Output the (x, y) coordinate of the center of the cell containing the given text.  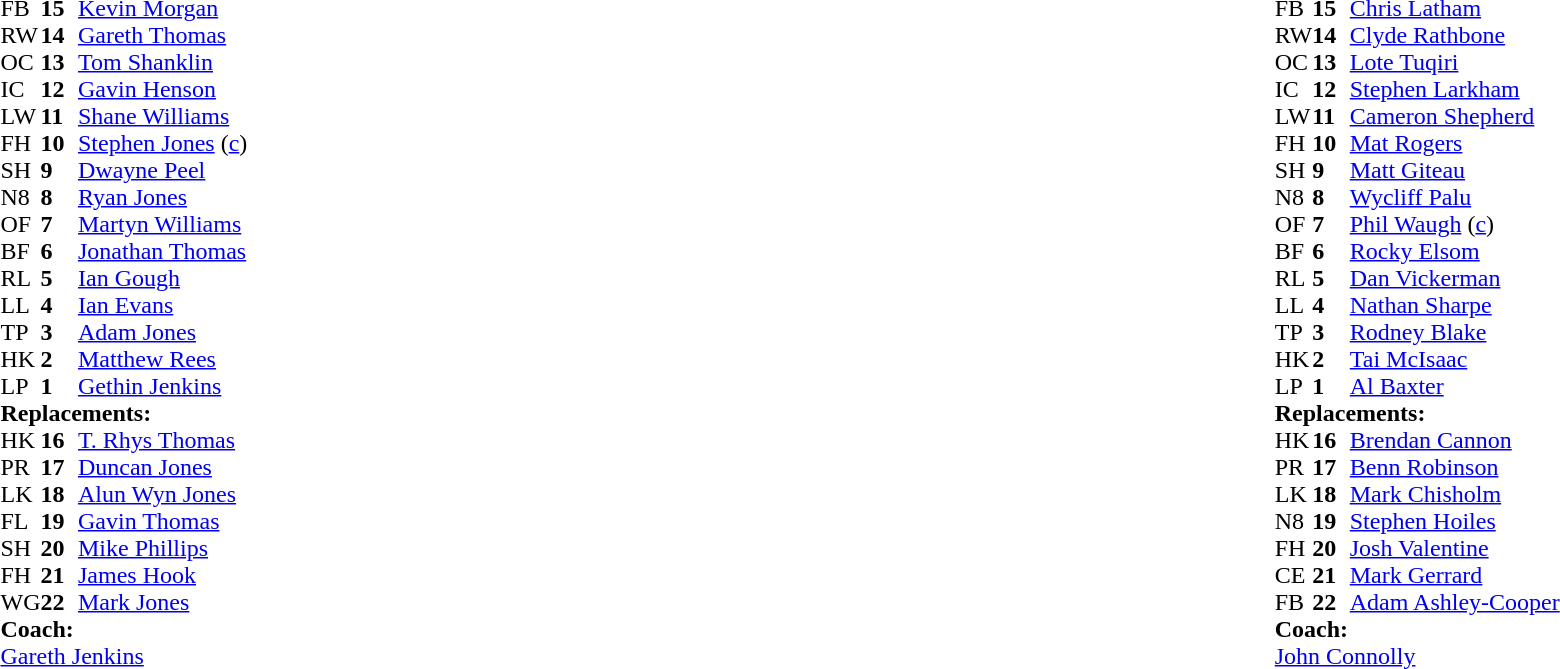
Gareth Jenkins (124, 656)
Brendan Cannon (1455, 440)
Mat Rogers (1455, 144)
Rocky Elsom (1455, 252)
Matt Giteau (1455, 170)
Mark Gerrard (1455, 576)
Mike Phillips (162, 548)
Stephen Hoiles (1455, 522)
Dwayne Peel (162, 170)
Alun Wyn Jones (162, 494)
Gavin Henson (162, 90)
Wycliff Palu (1455, 198)
Adam Jones (162, 332)
Martyn Williams (162, 224)
Matthew Rees (162, 360)
John Connolly (1418, 656)
Shane Williams (162, 116)
Stephen Larkham (1455, 90)
WG (20, 602)
Josh Valentine (1455, 548)
Tom Shanklin (162, 62)
CE (1294, 576)
Benn Robinson (1455, 468)
Cameron Shepherd (1455, 116)
Tai McIsaac (1455, 360)
Stephen Jones (c) (162, 144)
Gethin Jenkins (162, 386)
Rodney Blake (1455, 332)
Mark Jones (162, 602)
Phil Waugh (c) (1455, 224)
Ryan Jones (162, 198)
Nathan Sharpe (1455, 306)
Duncan Jones (162, 468)
Clyde Rathbone (1455, 36)
Dan Vickerman (1455, 278)
Ian Gough (162, 278)
Gavin Thomas (162, 522)
James Hook (162, 576)
FB (1294, 602)
Mark Chisholm (1455, 494)
Gareth Thomas (162, 36)
Jonathan Thomas (162, 252)
T. Rhys Thomas (162, 440)
Al Baxter (1455, 386)
FL (20, 522)
Lote Tuqiri (1455, 62)
Ian Evans (162, 306)
Adam Ashley-Cooper (1455, 602)
